Capture the cell that displays the provided text and extract its [X, Y] central coordinate. 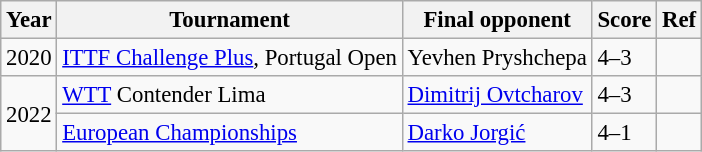
European Championships [230, 133]
Year [29, 20]
Score [624, 20]
Final opponent [497, 20]
Ref [680, 20]
2020 [29, 58]
Yevhen Pryshchepa [497, 58]
ITTF Challenge Plus, Portugal Open [230, 58]
4–1 [624, 133]
WTT Contender Lima [230, 95]
2022 [29, 114]
Dimitrij Ovtcharov [497, 95]
Tournament [230, 20]
Darko Jorgić [497, 133]
